Detect which cell encompasses the target text, then output its [X, Y] center coordinate. 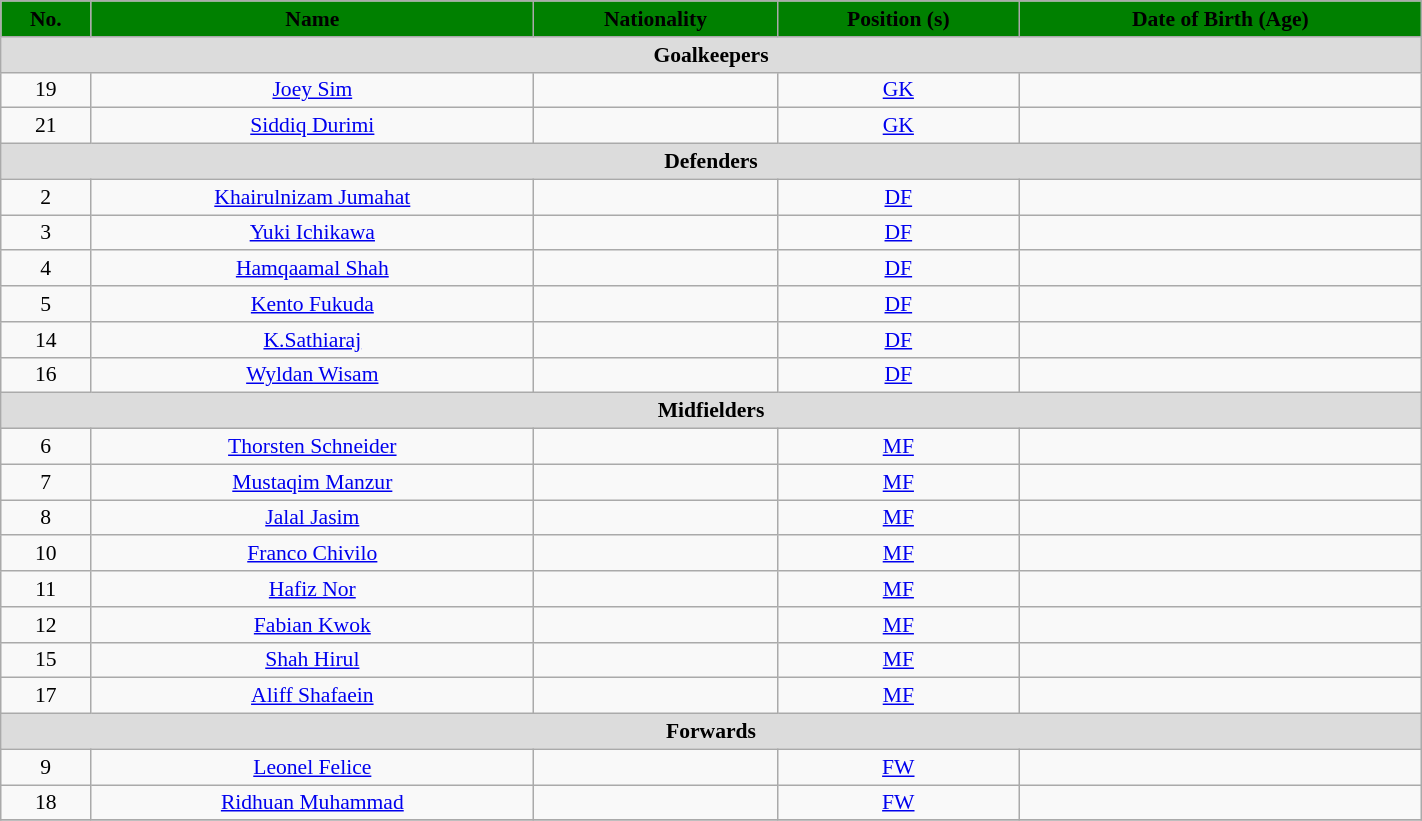
4 [46, 269]
Jalal Jasim [312, 518]
Date of Birth (Age) [1220, 19]
Name [312, 19]
3 [46, 233]
18 [46, 803]
12 [46, 625]
Hafiz Nor [312, 589]
8 [46, 518]
No. [46, 19]
Siddiq Durimi [312, 126]
Hamqaamal Shah [312, 269]
19 [46, 90]
2 [46, 197]
Goalkeepers [711, 55]
7 [46, 482]
14 [46, 340]
9 [46, 767]
Joey Sim [312, 90]
Leonel Felice [312, 767]
21 [46, 126]
Midfielders [711, 411]
Franco Chivilo [312, 554]
Forwards [711, 732]
Wyldan Wisam [312, 375]
Khairulnizam Jumahat [312, 197]
Defenders [711, 162]
K.Sathiaraj [312, 340]
Aliff Shafaein [312, 696]
Kento Fukuda [312, 304]
11 [46, 589]
16 [46, 375]
10 [46, 554]
Yuki Ichikawa [312, 233]
Position (s) [898, 19]
Mustaqim Manzur [312, 482]
5 [46, 304]
17 [46, 696]
6 [46, 447]
Nationality [656, 19]
Thorsten Schneider [312, 447]
Shah Hirul [312, 660]
Fabian Kwok [312, 625]
Ridhuan Muhammad [312, 803]
15 [46, 660]
